Extract the [x, y] coordinate from the center of the cell holding the provided text.  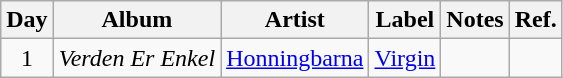
Honningbarna [295, 58]
Label [405, 20]
Day [27, 20]
Virgin [405, 58]
Ref. [536, 20]
Verden Er Enkel [136, 58]
Notes [475, 20]
Album [136, 20]
Artist [295, 20]
1 [27, 58]
